Detect which cell encompasses the target text, then output its [x, y] center coordinate. 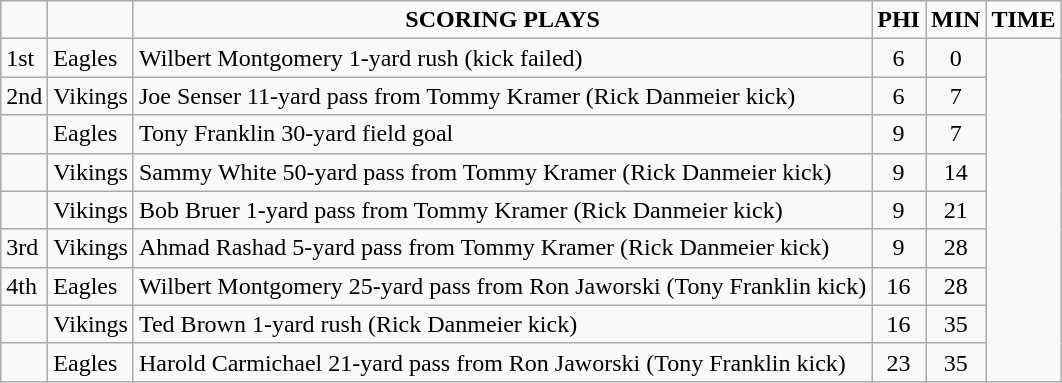
Joe Senser 11-yard pass from Tommy Kramer (Rick Danmeier kick) [502, 96]
3rd [24, 248]
0 [956, 58]
Ted Brown 1-yard rush (Rick Danmeier kick) [502, 324]
4th [24, 286]
14 [956, 172]
23 [899, 362]
Ahmad Rashad 5-yard pass from Tommy Kramer (Rick Danmeier kick) [502, 248]
SCORING PLAYS [502, 20]
PHI [899, 20]
Wilbert Montgomery 25-yard pass from Ron Jaworski (Tony Franklin kick) [502, 286]
21 [956, 210]
Harold Carmichael 21-yard pass from Ron Jaworski (Tony Franklin kick) [502, 362]
Wilbert Montgomery 1-yard rush (kick failed) [502, 58]
MIN [956, 20]
Tony Franklin 30-yard field goal [502, 134]
Bob Bruer 1-yard pass from Tommy Kramer (Rick Danmeier kick) [502, 210]
1st [24, 58]
2nd [24, 96]
Sammy White 50-yard pass from Tommy Kramer (Rick Danmeier kick) [502, 172]
TIME [1024, 20]
